Detect which cell encompasses the target text, then output its (X, Y) center coordinate. 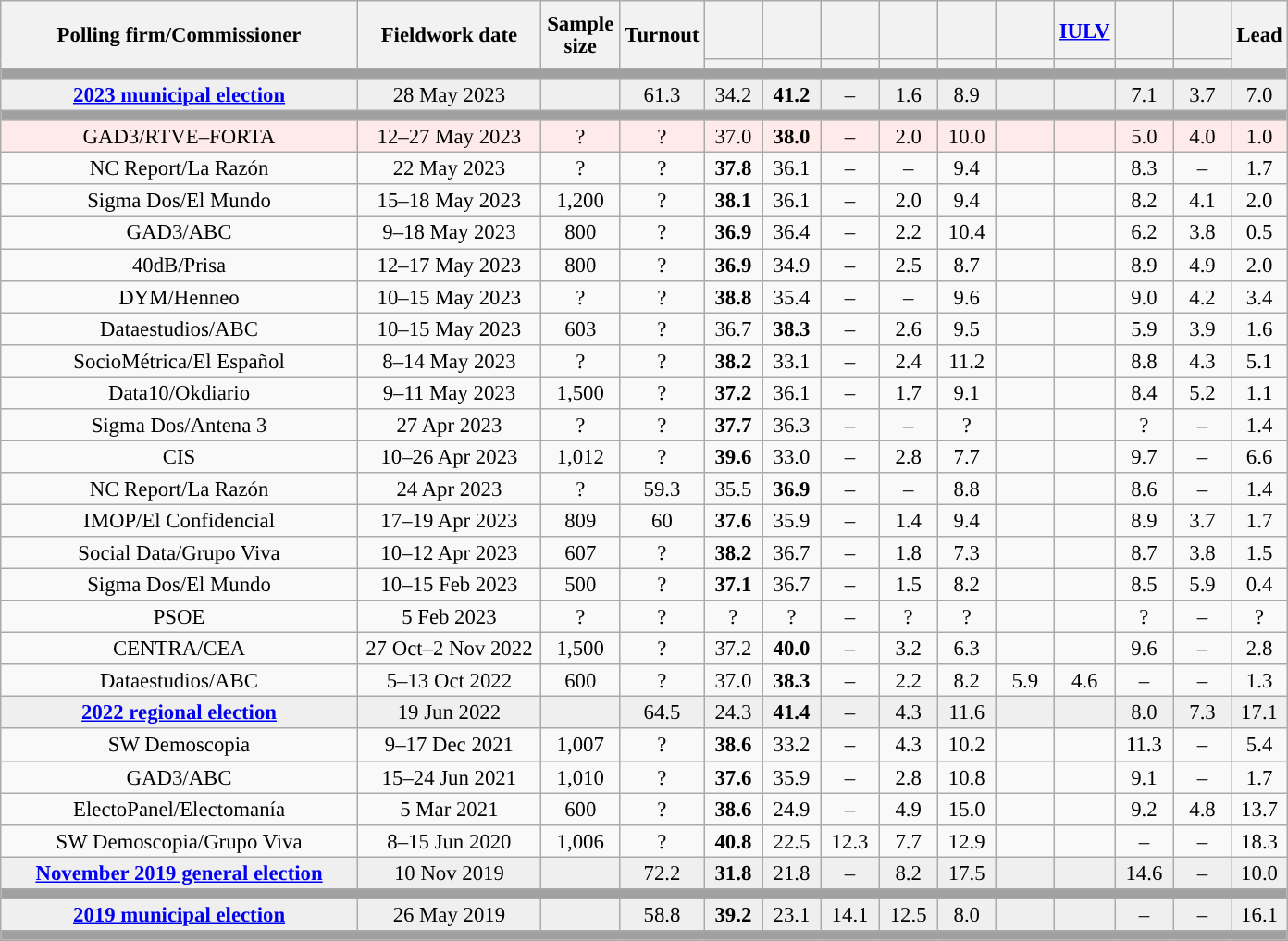
9.7 (1144, 457)
10–12 Apr 2023 (449, 553)
33.0 (792, 457)
Polling firm/Commissioner (180, 35)
36.4 (792, 233)
17.5 (966, 873)
7.0 (1259, 94)
14.1 (849, 914)
4.1 (1203, 202)
4.8 (1203, 809)
41.4 (792, 712)
8–15 Jun 2020 (449, 840)
12–27 May 2023 (449, 137)
0.4 (1259, 585)
DYM/Henneo (180, 296)
10.2 (966, 746)
SW Demoscopia/Grupo Viva (180, 840)
26 May 2019 (449, 914)
38.1 (733, 202)
6.3 (966, 650)
38.0 (792, 137)
10–15 Feb 2023 (449, 585)
22.5 (792, 840)
9–18 May 2023 (449, 233)
PSOE (180, 616)
16.1 (1259, 914)
8.3 (1144, 168)
72.2 (663, 873)
24 Apr 2023 (449, 489)
8.5 (1144, 585)
1.0 (1259, 137)
15–18 May 2023 (449, 202)
2.6 (909, 329)
Data10/Okdiario (180, 392)
ElectoPanel/Electomanía (180, 809)
3.4 (1259, 296)
1.1 (1259, 392)
31.8 (733, 873)
2023 municipal election (180, 94)
9.5 (966, 329)
33.1 (792, 361)
3.9 (1203, 329)
10.4 (966, 233)
GAD3/RTVE–FORTA (180, 137)
1,006 (580, 840)
24.3 (733, 712)
Turnout (663, 35)
40.0 (792, 650)
607 (580, 553)
38.8 (733, 296)
39.6 (733, 457)
17–19 Apr 2023 (449, 520)
27 Apr 2023 (449, 426)
3.2 (909, 650)
1,010 (580, 777)
19 Jun 2022 (449, 712)
18.3 (1259, 840)
4.2 (1203, 296)
60 (663, 520)
12–17 May 2023 (449, 265)
November 2019 general election (180, 873)
58.8 (663, 914)
10 Nov 2019 (449, 873)
SocioMétrica/El Español (180, 361)
12.9 (966, 840)
27 Oct–2 Nov 2022 (449, 650)
9–17 Dec 2021 (449, 746)
Social Data/Grupo Viva (180, 553)
35.5 (733, 489)
Lead (1259, 35)
5–13 Oct 2022 (449, 681)
1.3 (1259, 681)
8–14 May 2023 (449, 361)
1.8 (909, 553)
59.3 (663, 489)
Fieldwork date (449, 35)
0.5 (1259, 233)
SW Demoscopia (180, 746)
7.1 (1144, 94)
21.8 (792, 873)
23.1 (792, 914)
64.5 (663, 712)
15.0 (966, 809)
CIS (180, 457)
2.4 (909, 361)
37.8 (733, 168)
34.9 (792, 265)
12.3 (849, 840)
24.9 (792, 809)
9.0 (1144, 296)
5 Mar 2021 (449, 809)
1,200 (580, 202)
17.1 (1259, 712)
9.2 (1144, 809)
34.2 (733, 94)
22 May 2023 (449, 168)
4.6 (1084, 681)
9–11 May 2023 (449, 392)
Sample size (580, 35)
603 (580, 329)
5.0 (1144, 137)
IULV (1084, 30)
41.2 (792, 94)
61.3 (663, 94)
5.2 (1203, 392)
13.7 (1259, 809)
6.6 (1259, 457)
11.6 (966, 712)
8.6 (1144, 489)
2022 regional election (180, 712)
Sigma Dos/Antena 3 (180, 426)
CENTRA/CEA (180, 650)
5.1 (1259, 361)
1,012 (580, 457)
40.8 (733, 840)
39.2 (733, 914)
1,007 (580, 746)
5 Feb 2023 (449, 616)
37.1 (733, 585)
500 (580, 585)
2.5 (909, 265)
35.4 (792, 296)
36.3 (792, 426)
33.2 (792, 746)
4.0 (1203, 137)
6.2 (1144, 233)
28 May 2023 (449, 94)
11.2 (966, 361)
8.4 (1144, 392)
10–26 Apr 2023 (449, 457)
11.3 (1144, 746)
10.8 (966, 777)
15–24 Jun 2021 (449, 777)
809 (580, 520)
40dB/Prisa (180, 265)
37.7 (733, 426)
12.5 (909, 914)
2019 municipal election (180, 914)
14.6 (1144, 873)
IMOP/El Confidencial (180, 520)
5.4 (1259, 746)
